Detect which cell encompasses the target text, then output its [X, Y] center coordinate. 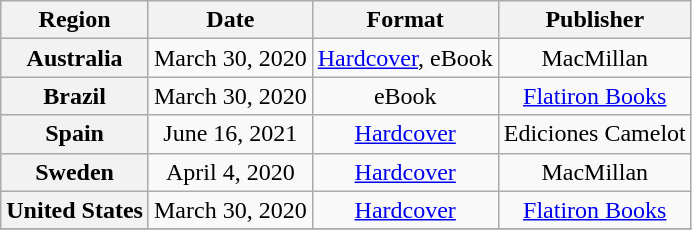
April 4, 2020 [230, 172]
Format [405, 20]
Ediciones Camelot [594, 134]
Spain [75, 134]
eBook [405, 96]
United States [75, 210]
Date [230, 20]
Australia [75, 58]
Publisher [594, 20]
Sweden [75, 172]
Brazil [75, 96]
Region [75, 20]
June 16, 2021 [230, 134]
Hardcover, eBook [405, 58]
